Scan for the cell matching the given text and deliver its (x, y) coordinate at center. 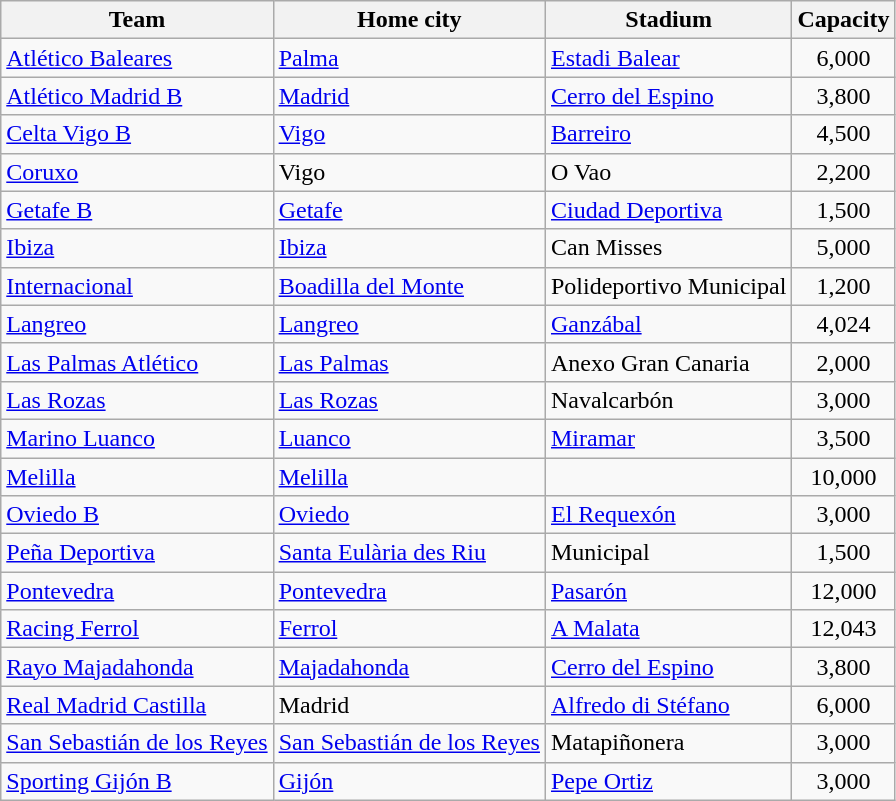
Navalcarbón (668, 400)
Can Misses (668, 248)
4,024 (844, 324)
Team (137, 20)
Alfredo di Stéfano (668, 705)
Municipal (668, 553)
Majadahonda (409, 667)
Luanco (409, 438)
Stadium (668, 20)
Celta Vigo B (137, 134)
Ferrol (409, 629)
Peña Deportiva (137, 553)
Palma (409, 58)
10,000 (844, 477)
3,500 (844, 438)
12,000 (844, 591)
Coruxo (137, 172)
Anexo Gran Canaria (668, 362)
Capacity (844, 20)
Atlético Baleares (137, 58)
A Malata (668, 629)
Racing Ferrol (137, 629)
1,200 (844, 286)
Polideportivo Municipal (668, 286)
5,000 (844, 248)
Barreiro (668, 134)
2,200 (844, 172)
Las Palmas Atlético (137, 362)
Sporting Gijón B (137, 781)
4,500 (844, 134)
Estadi Balear (668, 58)
Ganzábal (668, 324)
Ciudad Deportiva (668, 210)
El Requexón (668, 515)
Getafe (409, 210)
2,000 (844, 362)
Miramar (668, 438)
Oviedo B (137, 515)
Getafe B (137, 210)
Marino Luanco (137, 438)
Home city (409, 20)
Real Madrid Castilla (137, 705)
Oviedo (409, 515)
Boadilla del Monte (409, 286)
Pasarón (668, 591)
12,043 (844, 629)
Santa Eulària des Riu (409, 553)
Las Palmas (409, 362)
Matapiñonera (668, 743)
Gijón (409, 781)
O Vao (668, 172)
Pepe Ortiz (668, 781)
Atlético Madrid B (137, 96)
Internacional (137, 286)
Rayo Majadahonda (137, 667)
